Locate the cell with the specified text and output its [X, Y] center coordinate. 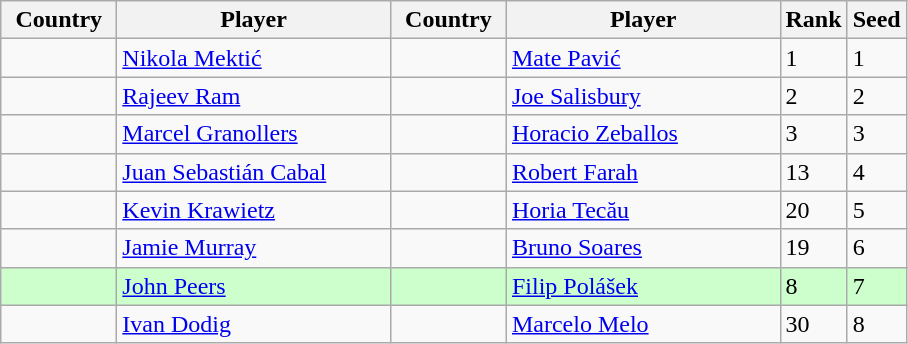
7 [876, 286]
Kevin Krawietz [254, 210]
Bruno Soares [643, 248]
30 [814, 324]
Horia Tecău [643, 210]
Marcelo Melo [643, 324]
20 [814, 210]
Marcel Granollers [254, 134]
John Peers [254, 286]
Jamie Murray [254, 248]
19 [814, 248]
6 [876, 248]
Robert Farah [643, 172]
Seed [876, 20]
5 [876, 210]
Nikola Mektić [254, 58]
Mate Pavić [643, 58]
Ivan Dodig [254, 324]
13 [814, 172]
Juan Sebastián Cabal [254, 172]
Horacio Zeballos [643, 134]
4 [876, 172]
Rank [814, 20]
Rajeev Ram [254, 96]
Filip Polášek [643, 286]
Joe Salisbury [643, 96]
